From the cell containing the given text, extract its center point as (x, y) coordinate. 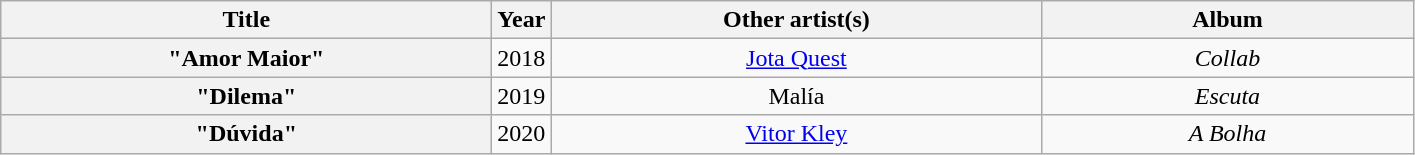
2020 (522, 134)
Title (246, 20)
2018 (522, 58)
Album (1228, 20)
Malía (796, 96)
Other artist(s) (796, 20)
Jota Quest (796, 58)
Vitor Kley (796, 134)
"Amor Maior" (246, 58)
Year (522, 20)
2019 (522, 96)
"Dilema" (246, 96)
Collab (1228, 58)
"Dúvida" (246, 134)
Escuta (1228, 96)
A Bolha (1228, 134)
